Search for the cell housing the specified text and yield its [x, y] center coordinate. 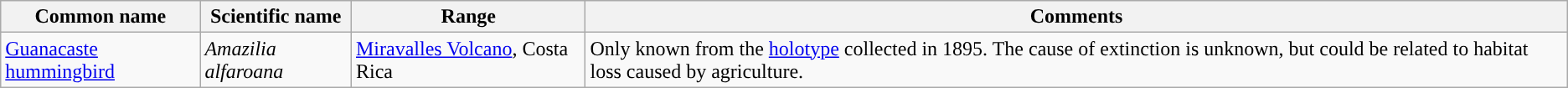
Only known from the holotype collected in 1895. The cause of extinction is unknown, but could be related to habitat loss caused by agriculture. [1076, 60]
Comments [1076, 17]
Common name [101, 17]
Miravalles Volcano, Costa Rica [467, 60]
Guanacaste hummingbird [101, 60]
Range [467, 17]
Scientific name [276, 17]
Amazilia alfaroana [276, 60]
